Find where the given text appears and provide that cell's center as (x, y) coordinate. 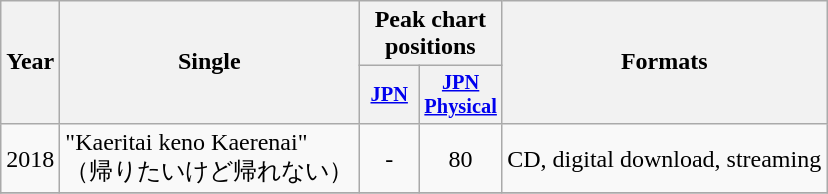
JPN (390, 95)
"Kaeritai keno Kaerenai"（帰りたいけど帰れない） (210, 158)
- (390, 158)
JPNPhysical (461, 95)
Single (210, 62)
CD, digital download, streaming (664, 158)
Peak chart positions (430, 34)
Year (30, 62)
Formats (664, 62)
2018 (30, 158)
80 (461, 158)
